Scan for the cell matching the given text and deliver its (x, y) coordinate at center. 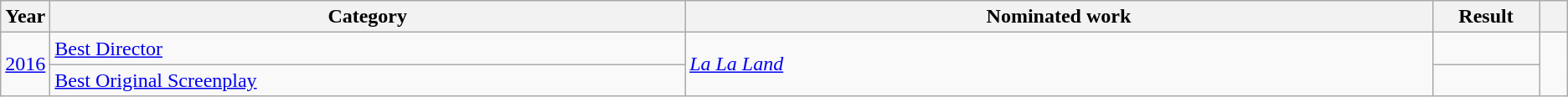
2016 (25, 64)
Year (25, 17)
Nominated work (1059, 17)
Category (368, 17)
Best Director (368, 48)
Result (1486, 17)
La La Land (1059, 64)
Best Original Screenplay (368, 80)
